Scan for the cell matching the given text and deliver its (X, Y) coordinate at center. 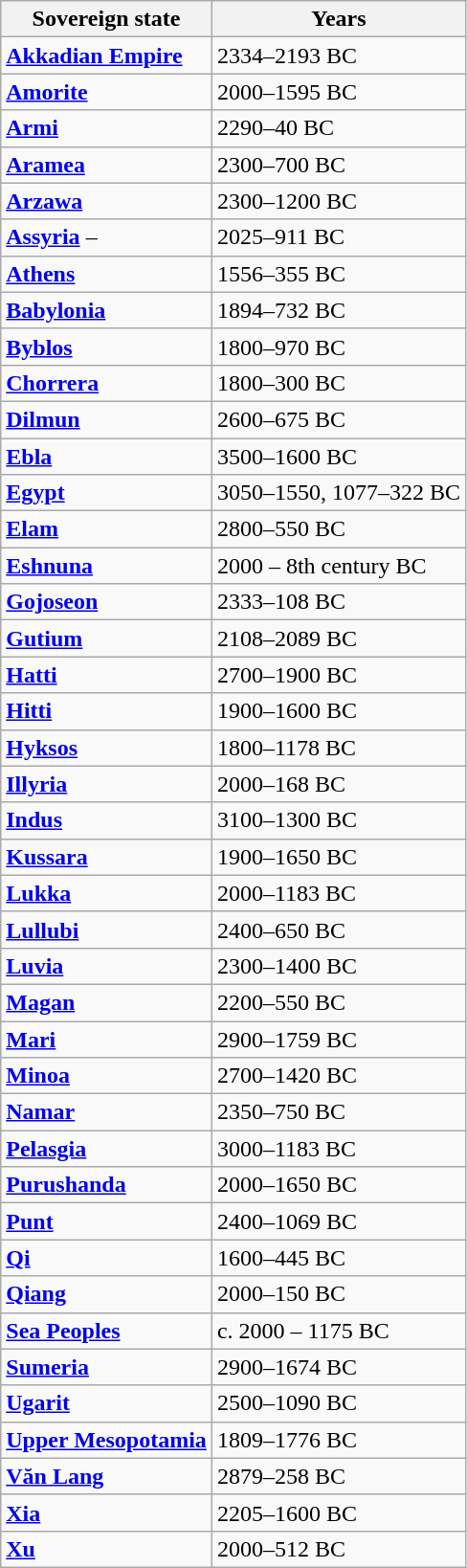
Punt (107, 1221)
Illyria (107, 784)
Sumeria (107, 1367)
2000–1595 BC (339, 92)
Dilmun (107, 419)
Akkadian Empire (107, 56)
Aramea (107, 165)
2000–1650 BC (339, 1185)
3050–1550, 1077–322 BC (339, 493)
Xia (107, 1512)
Xu (107, 1549)
Amorite (107, 92)
2333–108 BC (339, 602)
2000 – 8th century BC (339, 566)
Lukka (107, 893)
Athens (107, 274)
2300–1400 BC (339, 966)
Namar (107, 1112)
2400–1069 BC (339, 1221)
1894–732 BC (339, 310)
Assyria – (107, 237)
1809–1776 BC (339, 1440)
Gojoseon (107, 602)
Chorrera (107, 383)
2400–650 BC (339, 930)
2000–1183 BC (339, 893)
Pelasgia (107, 1149)
1800–300 BC (339, 383)
3100–1300 BC (339, 820)
2500–1090 BC (339, 1403)
2350–750 BC (339, 1112)
2000–150 BC (339, 1294)
2000–168 BC (339, 784)
Hitti (107, 711)
2700–1420 BC (339, 1076)
3000–1183 BC (339, 1149)
1556–355 BC (339, 274)
Sovereign state (107, 19)
Qi (107, 1258)
Eshnuna (107, 566)
Elam (107, 529)
Luvia (107, 966)
2800–550 BC (339, 529)
Purushanda (107, 1185)
2205–1600 BC (339, 1512)
2900–1759 BC (339, 1039)
2879–258 BC (339, 1476)
Byblos (107, 347)
Magan (107, 1002)
Lullubi (107, 930)
1900–1650 BC (339, 857)
Armi (107, 128)
Indus (107, 820)
Kussara (107, 857)
Upper Mesopotamia (107, 1440)
2300–1200 BC (339, 201)
1800–1178 BC (339, 748)
2108–2089 BC (339, 638)
Mari (107, 1039)
Văn Lang (107, 1476)
Arzawa (107, 201)
2000–512 BC (339, 1549)
2025–911 BC (339, 237)
Ugarit (107, 1403)
Hyksos (107, 748)
2900–1674 BC (339, 1367)
2290–40 BC (339, 128)
Qiang (107, 1294)
Gutium (107, 638)
3500–1600 BC (339, 457)
1800–970 BC (339, 347)
Babylonia (107, 310)
Hatti (107, 675)
Egypt (107, 493)
Ebla (107, 457)
2700–1900 BC (339, 675)
2200–550 BC (339, 1002)
c. 2000 – 1175 BC (339, 1331)
2600–675 BC (339, 419)
Sea Peoples (107, 1331)
Years (339, 19)
2300–700 BC (339, 165)
Minoa (107, 1076)
2334–2193 BC (339, 56)
1900–1600 BC (339, 711)
1600–445 BC (339, 1258)
